Scan for the cell matching the given text and deliver its [x, y] coordinate at center. 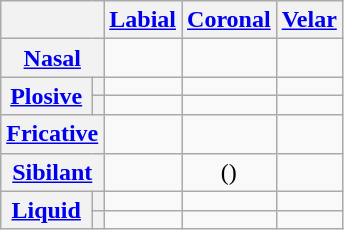
() [230, 172]
Labial [143, 20]
Velar [309, 20]
Plosive [46, 96]
Liquid [46, 210]
Sibilant [52, 172]
Fricative [52, 134]
Nasal [52, 58]
Coronal [230, 20]
